Detect which cell encompasses the target text, then output its (X, Y) center coordinate. 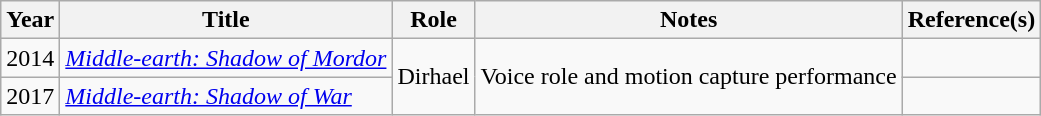
Middle-earth: Shadow of Mordor (226, 58)
Notes (688, 20)
Year (30, 20)
2017 (30, 96)
Title (226, 20)
Middle-earth: Shadow of War (226, 96)
Reference(s) (972, 20)
Dirhael (434, 77)
2014 (30, 58)
Role (434, 20)
Voice role and motion capture performance (688, 77)
